For the text-containing cell, return its midpoint in [x, y] coordinate format. 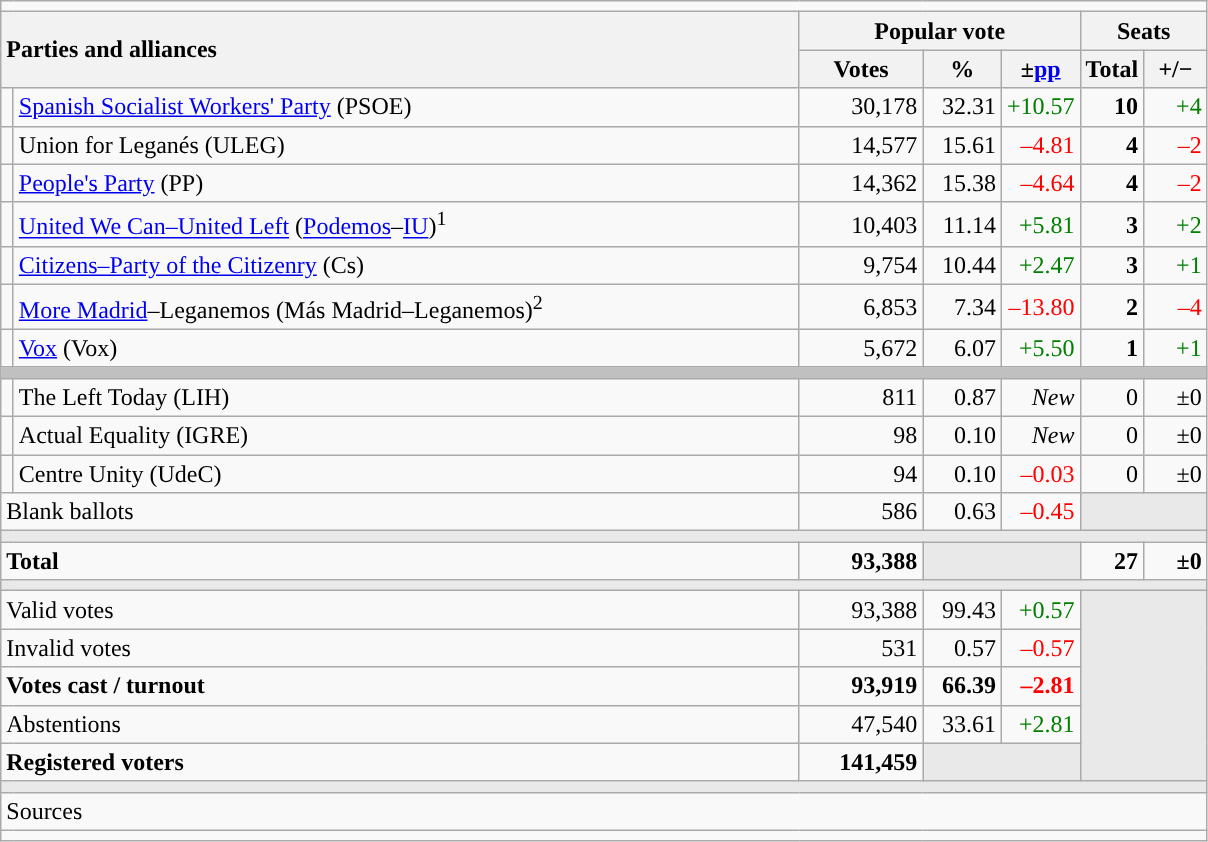
Abstentions [400, 724]
Blank ballots [400, 512]
–13.80 [1040, 308]
2 [1112, 308]
1 [1112, 348]
People's Party (PP) [406, 183]
United We Can–United Left (Podemos–IU)1 [406, 224]
6.07 [962, 348]
+2.81 [1040, 724]
+5.81 [1040, 224]
–0.45 [1040, 512]
98 [861, 435]
27 [1112, 561]
0.57 [962, 648]
32.31 [962, 107]
66.39 [962, 686]
Spanish Socialist Workers' Party (PSOE) [406, 107]
Citizens–Party of the Citizenry (Cs) [406, 266]
Seats [1144, 31]
±pp [1040, 69]
Actual Equality (IGRE) [406, 435]
9,754 [861, 266]
93,919 [861, 686]
+5.50 [1040, 348]
10 [1112, 107]
531 [861, 648]
Sources [604, 811]
14,362 [861, 183]
–2.81 [1040, 686]
Valid votes [400, 610]
+/− [1176, 69]
+4 [1176, 107]
Invalid votes [400, 648]
811 [861, 397]
5,672 [861, 348]
+2.47 [1040, 266]
Votes [861, 69]
7.34 [962, 308]
–4.81 [1040, 145]
–4 [1176, 308]
0.87 [962, 397]
15.61 [962, 145]
33.61 [962, 724]
10.44 [962, 266]
586 [861, 512]
Popular vote [940, 31]
6,853 [861, 308]
11.14 [962, 224]
–0.03 [1040, 474]
10,403 [861, 224]
+10.57 [1040, 107]
47,540 [861, 724]
Vox (Vox) [406, 348]
Registered voters [400, 762]
141,459 [861, 762]
+0.57 [1040, 610]
Centre Unity (UdeC) [406, 474]
14,577 [861, 145]
Votes cast / turnout [400, 686]
% [962, 69]
99.43 [962, 610]
Union for Leganés (ULEG) [406, 145]
–4.64 [1040, 183]
15.38 [962, 183]
Parties and alliances [400, 50]
0.63 [962, 512]
The Left Today (LIH) [406, 397]
More Madrid–Leganemos (Más Madrid–Leganemos)2 [406, 308]
30,178 [861, 107]
+2 [1176, 224]
94 [861, 474]
–0.57 [1040, 648]
